Provide the (X, Y) coordinate of the cell's center where the given text is located.  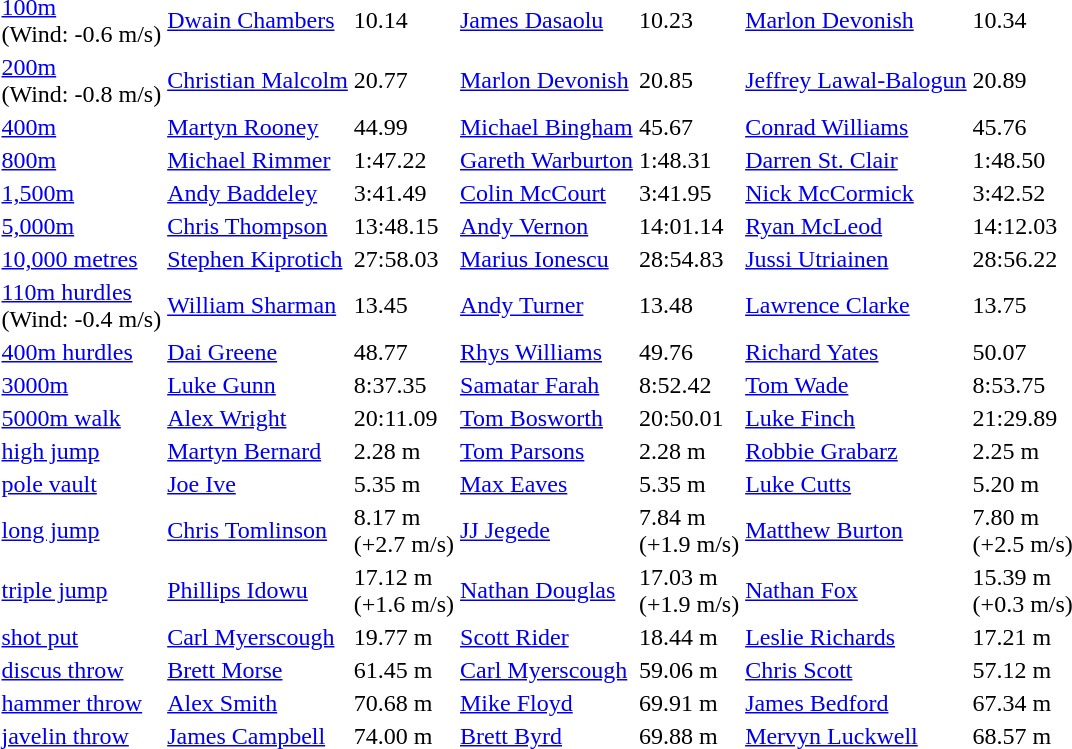
JJ Jegede (547, 530)
Lawrence Clarke (856, 306)
William Sharman (258, 306)
Phillips Idowu (258, 590)
48.77 (404, 352)
Alex Wright (258, 418)
1:48.31 (688, 160)
Mike Floyd (547, 703)
17.03 m(+1.9 m/s) (688, 590)
1,500m (82, 193)
triple jump (82, 590)
19.77 m (404, 637)
Scott Rider (547, 637)
Marius Ionescu (547, 259)
Nathan Fox (856, 590)
10,000 metres (82, 259)
pole vault (82, 484)
13.45 (404, 306)
8:52.42 (688, 385)
70.68 m (404, 703)
Andy Turner (547, 306)
Michael Bingham (547, 127)
Chris Tomlinson (258, 530)
Nathan Douglas (547, 590)
13.48 (688, 306)
hammer throw (82, 703)
28:54.83 (688, 259)
5000m walk (82, 418)
Joe Ive (258, 484)
3:41.49 (404, 193)
8.17 m (+2.7 m/s) (404, 530)
Ryan McLeod (856, 226)
5,000m (82, 226)
Luke Gunn (258, 385)
Tom Parsons (547, 451)
Chris Thompson (258, 226)
8:37.35 (404, 385)
Colin McCourt (547, 193)
Martyn Bernard (258, 451)
Nick McCormick (856, 193)
Tom Wade (856, 385)
Christian Malcolm (258, 80)
Darren St. Clair (856, 160)
61.45 m (404, 670)
400m (82, 127)
3000m (82, 385)
Michael Rimmer (258, 160)
20:50.01 (688, 418)
long jump (82, 530)
200m(Wind: -0.8 m/s) (82, 80)
Andy Baddeley (258, 193)
James Bedford (856, 703)
Martyn Rooney (258, 127)
Andy Vernon (547, 226)
20.77 (404, 80)
Alex Smith (258, 703)
Luke Cutts (856, 484)
27:58.03 (404, 259)
Chris Scott (856, 670)
discus throw (82, 670)
110m hurdles(Wind: -0.4 m/s) (82, 306)
17.12 m(+1.6 m/s) (404, 590)
3:41.95 (688, 193)
Leslie Richards (856, 637)
high jump (82, 451)
800m (82, 160)
18.44 m (688, 637)
Richard Yates (856, 352)
20.85 (688, 80)
Robbie Grabarz (856, 451)
69.91 m (688, 703)
400m hurdles (82, 352)
Dai Greene (258, 352)
Marlon Devonish (547, 80)
Matthew Burton (856, 530)
Jussi Utriainen (856, 259)
Brett Morse (258, 670)
Conrad Williams (856, 127)
Rhys Williams (547, 352)
7.84 m(+1.9 m/s) (688, 530)
Gareth Warburton (547, 160)
Tom Bosworth (547, 418)
shot put (82, 637)
Stephen Kiprotich (258, 259)
Max Eaves (547, 484)
13:48.15 (404, 226)
49.76 (688, 352)
1:47.22 (404, 160)
45.67 (688, 127)
Luke Finch (856, 418)
Samatar Farah (547, 385)
20:11.09 (404, 418)
44.99 (404, 127)
Jeffrey Lawal-Balogun (856, 80)
14:01.14 (688, 226)
59.06 m (688, 670)
